Search for the cell housing the specified text and yield its [X, Y] center coordinate. 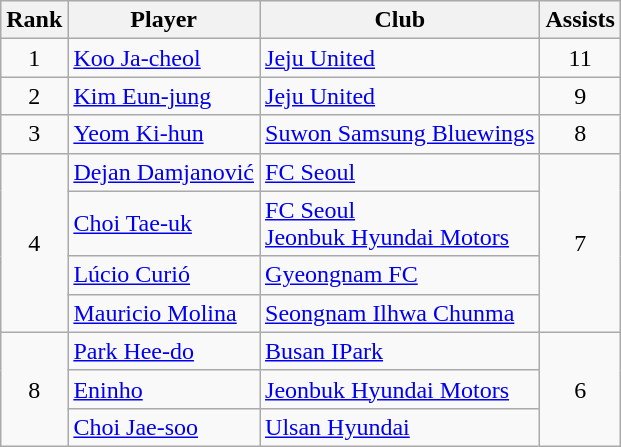
9 [580, 96]
Gyeongnam FC [400, 275]
FC SeoulJeonbuk Hyundai Motors [400, 224]
Busan IPark [400, 351]
Assists [580, 20]
3 [34, 134]
Eninho [164, 389]
Player [164, 20]
Choi Jae-soo [164, 427]
Yeom Ki-hun [164, 134]
6 [580, 389]
1 [34, 58]
Lúcio Curió [164, 275]
Jeonbuk Hyundai Motors [400, 389]
2 [34, 96]
Koo Ja-cheol [164, 58]
Dejan Damjanović [164, 172]
Choi Tae-uk [164, 224]
Kim Eun-jung [164, 96]
Suwon Samsung Bluewings [400, 134]
7 [580, 242]
Club [400, 20]
Park Hee-do [164, 351]
Seongnam Ilhwa Chunma [400, 313]
Mauricio Molina [164, 313]
Rank [34, 20]
11 [580, 58]
4 [34, 242]
Ulsan Hyundai [400, 427]
FC Seoul [400, 172]
